Extract the (X, Y) coordinate from the center of the cell holding the provided text.  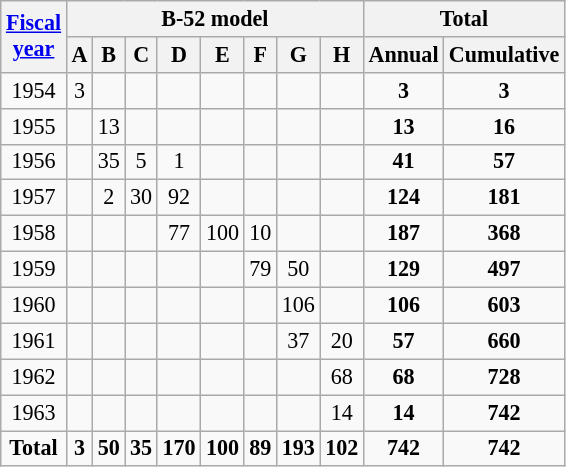
37 (298, 341)
89 (260, 448)
77 (178, 233)
129 (403, 269)
1960 (34, 305)
A (79, 54)
1959 (34, 269)
187 (403, 233)
368 (504, 233)
102 (342, 448)
1955 (34, 126)
1962 (34, 377)
660 (504, 341)
20 (342, 341)
41 (403, 162)
Fiscal year (34, 36)
181 (504, 198)
16 (504, 126)
497 (504, 269)
Annual (403, 54)
Cumulative (504, 54)
124 (403, 198)
H (342, 54)
728 (504, 377)
92 (178, 198)
1961 (34, 341)
1954 (34, 90)
C (141, 54)
1958 (34, 233)
E (222, 54)
F (260, 54)
D (178, 54)
1 (178, 162)
603 (504, 305)
1963 (34, 412)
10 (260, 233)
1957 (34, 198)
G (298, 54)
1956 (34, 162)
30 (141, 198)
2 (109, 198)
79 (260, 269)
193 (298, 448)
170 (178, 448)
B (109, 54)
5 (141, 162)
B-52 model (214, 18)
